Provide the [X, Y] coordinate of the cell's center where the given text is located.  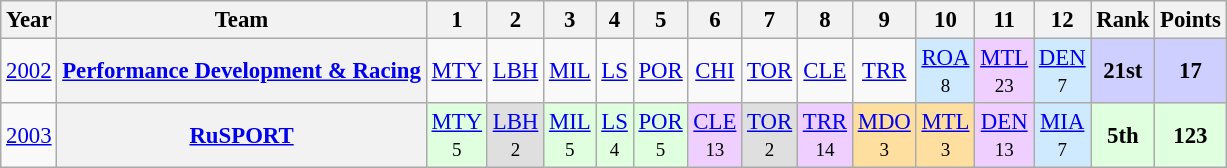
MIL5 [570, 136]
21st [1123, 72]
MTY5 [456, 136]
Rank [1123, 20]
POR5 [660, 136]
LBH2 [515, 136]
1 [456, 20]
5 [660, 20]
CLE [824, 72]
POR [660, 72]
LBH [515, 72]
MTL3 [946, 136]
LS [614, 72]
RuSPORT [242, 136]
3 [570, 20]
5th [1123, 136]
DEN13 [1004, 136]
10 [946, 20]
TOR2 [770, 136]
12 [1062, 20]
TRR [884, 72]
MTY [456, 72]
8 [824, 20]
9 [884, 20]
6 [715, 20]
DEN7 [1062, 72]
17 [1190, 72]
2003 [29, 136]
MIL [570, 72]
LS4 [614, 136]
ROA8 [946, 72]
CLE13 [715, 136]
MDO3 [884, 136]
MIA7 [1062, 136]
123 [1190, 136]
Year [29, 20]
Points [1190, 20]
CHI [715, 72]
2 [515, 20]
2002 [29, 72]
Performance Development & Racing [242, 72]
4 [614, 20]
Team [242, 20]
7 [770, 20]
MTL23 [1004, 72]
11 [1004, 20]
TRR14 [824, 136]
TOR [770, 72]
